Find where the given text appears and provide that cell's center as (x, y) coordinate. 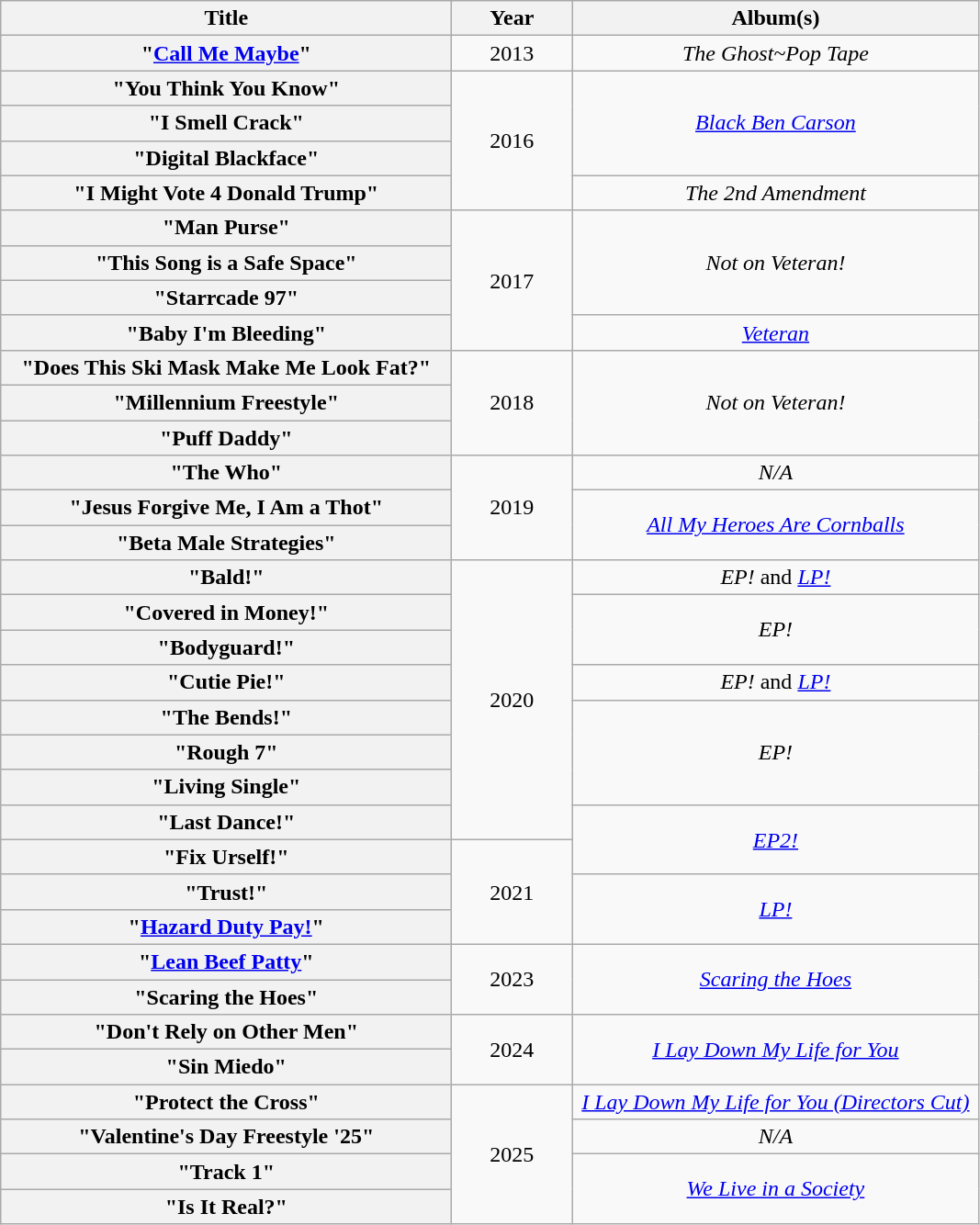
"Cutie Pie!" (226, 682)
2019 (513, 508)
"Rough 7" (226, 752)
2018 (513, 402)
Scaring the Hoes (775, 979)
"Living Single" (226, 787)
"Jesus Forgive Me, I Am a Thot" (226, 508)
"The Who" (226, 473)
"Digital Blackface" (226, 158)
"Puff Daddy" (226, 438)
"Valentine's Day Freestyle '25" (226, 1137)
"Scaring the Hoes" (226, 996)
"Baby I'm Bleeding" (226, 332)
"Beta Male Strategies" (226, 543)
"Lean Beef Patty" (226, 961)
"Track 1" (226, 1172)
"I Smell Crack" (226, 123)
"This Song is a Safe Space" (226, 263)
"Sin Miedo" (226, 1067)
"Man Purse" (226, 228)
Year (513, 18)
"Does This Ski Mask Make Me Look Fat?" (226, 367)
"Don't Rely on Other Men" (226, 1032)
2025 (513, 1154)
"The Bends!" (226, 717)
All My Heroes Are Cornballs (775, 525)
I Lay Down My Life for You (Directors Cut) (775, 1102)
2021 (513, 892)
"Hazard Duty Pay!" (226, 927)
2013 (513, 53)
Black Ben Carson (775, 123)
"You Think You Know" (226, 88)
"I Might Vote 4 Donald Trump" (226, 193)
"Fix Urself!" (226, 857)
2024 (513, 1050)
"Last Dance!" (226, 822)
Title (226, 18)
2020 (513, 700)
2017 (513, 280)
"Trust!" (226, 892)
LP! (775, 909)
The 2nd Amendment (775, 193)
"Is It Real?" (226, 1207)
I Lay Down My Life for You (775, 1050)
"Bodyguard!" (226, 647)
Album(s) (775, 18)
"Call Me Maybe" (226, 53)
"Bald!" (226, 578)
"Protect the Cross" (226, 1102)
EP2! (775, 839)
The Ghost~Pop Tape (775, 53)
2016 (513, 140)
Veteran (775, 332)
"Covered in Money!" (226, 612)
We Live in a Society (775, 1189)
2023 (513, 979)
"Starrcade 97" (226, 298)
"Millennium Freestyle" (226, 402)
